Find where the given text appears and provide that cell's center as (x, y) coordinate. 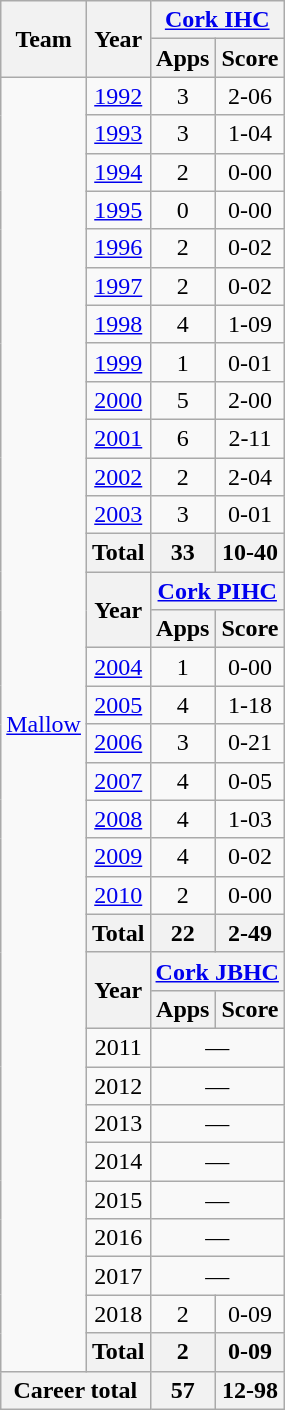
2014 (118, 1162)
6 (182, 438)
2001 (118, 438)
2002 (118, 477)
1994 (118, 172)
2010 (118, 895)
Team (44, 39)
1992 (118, 96)
0-21 (250, 743)
2-11 (250, 438)
0 (182, 210)
0-05 (250, 781)
2015 (118, 1200)
1998 (118, 324)
1995 (118, 210)
1996 (118, 248)
2013 (118, 1124)
2016 (118, 1238)
1-03 (250, 819)
2003 (118, 515)
1993 (118, 134)
2008 (118, 819)
2-00 (250, 400)
2009 (118, 857)
57 (182, 1390)
Cork IHC (217, 20)
1999 (118, 362)
1-04 (250, 134)
2000 (118, 400)
33 (182, 553)
2-49 (250, 933)
2007 (118, 781)
2-06 (250, 96)
2018 (118, 1314)
1997 (118, 286)
2004 (118, 667)
2006 (118, 743)
Career total (76, 1390)
Cork JBHC (217, 971)
2017 (118, 1276)
5 (182, 400)
Mallow (44, 724)
2011 (118, 1047)
10-40 (250, 553)
12-98 (250, 1390)
Cork PIHC (217, 591)
22 (182, 933)
1-09 (250, 324)
2-04 (250, 477)
2012 (118, 1085)
2005 (118, 705)
1-18 (250, 705)
